Capture the cell that displays the provided text and extract its (X, Y) central coordinate. 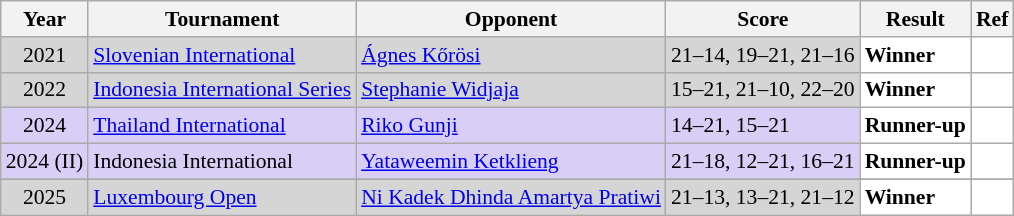
Slovenian International (222, 55)
Riko Gunji (511, 126)
Year (44, 19)
Opponent (511, 19)
2021 (44, 55)
14–21, 15–21 (763, 126)
21–14, 19–21, 21–16 (763, 55)
2024 (44, 126)
Tournament (222, 19)
Luxembourg Open (222, 197)
15–21, 21–10, 22–20 (763, 90)
Ágnes Kőrösi (511, 55)
Ref (992, 19)
Score (763, 19)
2024 (II) (44, 162)
Thailand International (222, 126)
Stephanie Widjaja (511, 90)
Result (916, 19)
21–18, 12–21, 16–21 (763, 162)
Indonesia International (222, 162)
Yataweemin Ketklieng (511, 162)
21–13, 13–21, 21–12 (763, 197)
Indonesia International Series (222, 90)
2022 (44, 90)
2025 (44, 197)
Ni Kadek Dhinda Amartya Pratiwi (511, 197)
